Scan for the cell matching the given text and deliver its (x, y) coordinate at center. 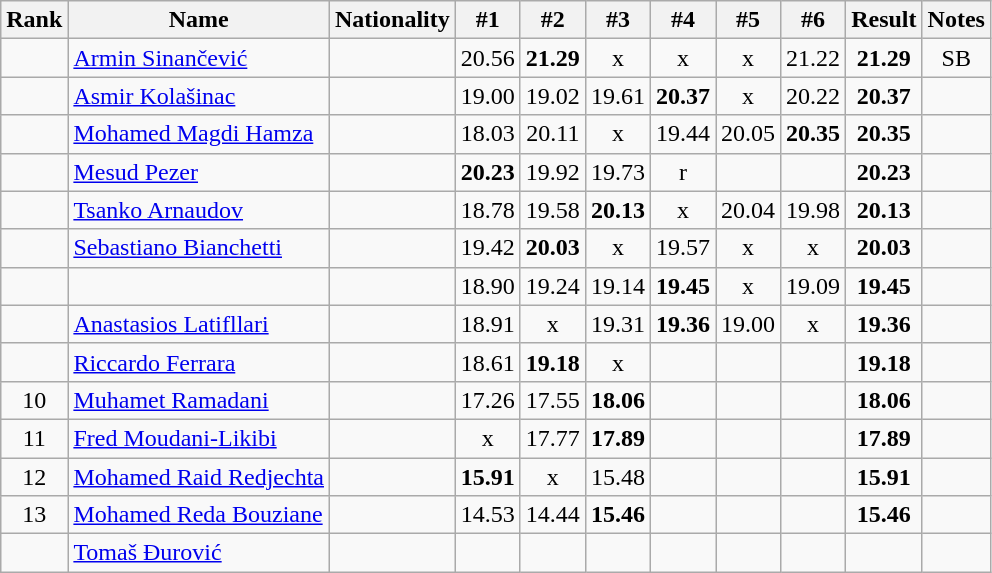
19.73 (618, 172)
Sebastiano Bianchetti (199, 248)
19.09 (814, 286)
20.56 (488, 58)
19.92 (552, 172)
Muhamet Ramadani (199, 400)
r (682, 172)
20.11 (552, 134)
Rank (34, 20)
Asmir Kolašinac (199, 96)
Armin Sinančević (199, 58)
#6 (814, 20)
#4 (682, 20)
21.22 (814, 58)
17.77 (552, 438)
20.22 (814, 96)
14.53 (488, 515)
19.02 (552, 96)
20.04 (748, 210)
19.61 (618, 96)
19.58 (552, 210)
18.03 (488, 134)
Nationality (393, 20)
#1 (488, 20)
19.44 (682, 134)
13 (34, 515)
19.98 (814, 210)
Riccardo Ferrara (199, 362)
18.90 (488, 286)
18.78 (488, 210)
19.31 (618, 324)
19.24 (552, 286)
Mohamed Raid Redjechta (199, 477)
Tsanko Arnaudov (199, 210)
#5 (748, 20)
10 (34, 400)
17.55 (552, 400)
Result (884, 20)
12 (34, 477)
19.42 (488, 248)
17.26 (488, 400)
11 (34, 438)
Name (199, 20)
Mohamed Reda Bouziane (199, 515)
Notes (956, 20)
Mesud Pezer (199, 172)
Mohamed Magdi Hamza (199, 134)
19.57 (682, 248)
#3 (618, 20)
18.61 (488, 362)
Tomaš Đurović (199, 553)
Anastasios Latifllari (199, 324)
#2 (552, 20)
19.14 (618, 286)
15.48 (618, 477)
20.05 (748, 134)
14.44 (552, 515)
SB (956, 58)
18.91 (488, 324)
Fred Moudani-Likibi (199, 438)
